Find where the given text appears and provide that cell's center as [x, y] coordinate. 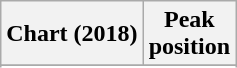
Chart (2018) [72, 34]
Peakposition [189, 34]
